Output the [x, y] coordinate of the center of the cell containing the given text.  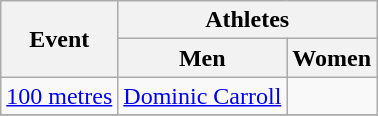
Athletes [248, 20]
Dominic Carroll [202, 96]
Event [60, 39]
Men [202, 58]
Women [332, 58]
100 metres [60, 96]
